Provide the (x, y) coordinate of the cell's center where the given text is located.  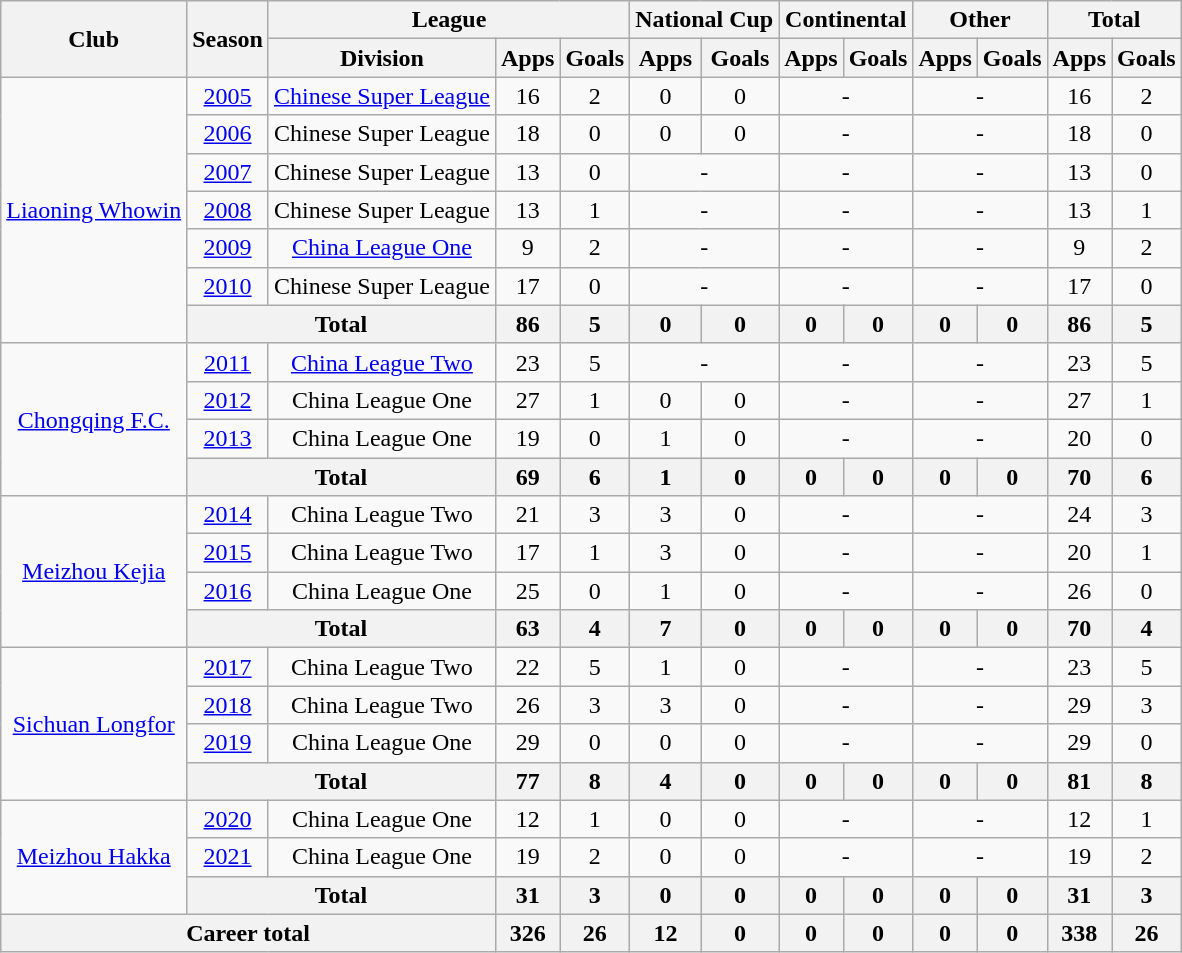
Liaoning Whowin (94, 210)
Chongqing F.C. (94, 419)
2014 (228, 515)
Club (94, 39)
Continental (846, 20)
National Cup (704, 20)
21 (527, 515)
2020 (228, 819)
22 (527, 667)
Meizhou Kejia (94, 572)
2015 (228, 553)
2013 (228, 438)
2006 (228, 134)
338 (1079, 933)
2019 (228, 743)
2018 (228, 705)
Meizhou Hakka (94, 857)
2011 (228, 362)
Other (980, 20)
81 (1079, 781)
Career total (248, 933)
Sichuan Longfor (94, 724)
2016 (228, 591)
League (448, 20)
Division (382, 58)
77 (527, 781)
326 (527, 933)
2005 (228, 96)
69 (527, 477)
25 (527, 591)
7 (666, 629)
63 (527, 629)
2012 (228, 400)
24 (1079, 515)
2010 (228, 286)
2021 (228, 857)
2017 (228, 667)
2007 (228, 172)
2008 (228, 210)
Season (228, 39)
2009 (228, 248)
